Return the [X, Y] coordinate for the center point of the cell that contains the specified text.  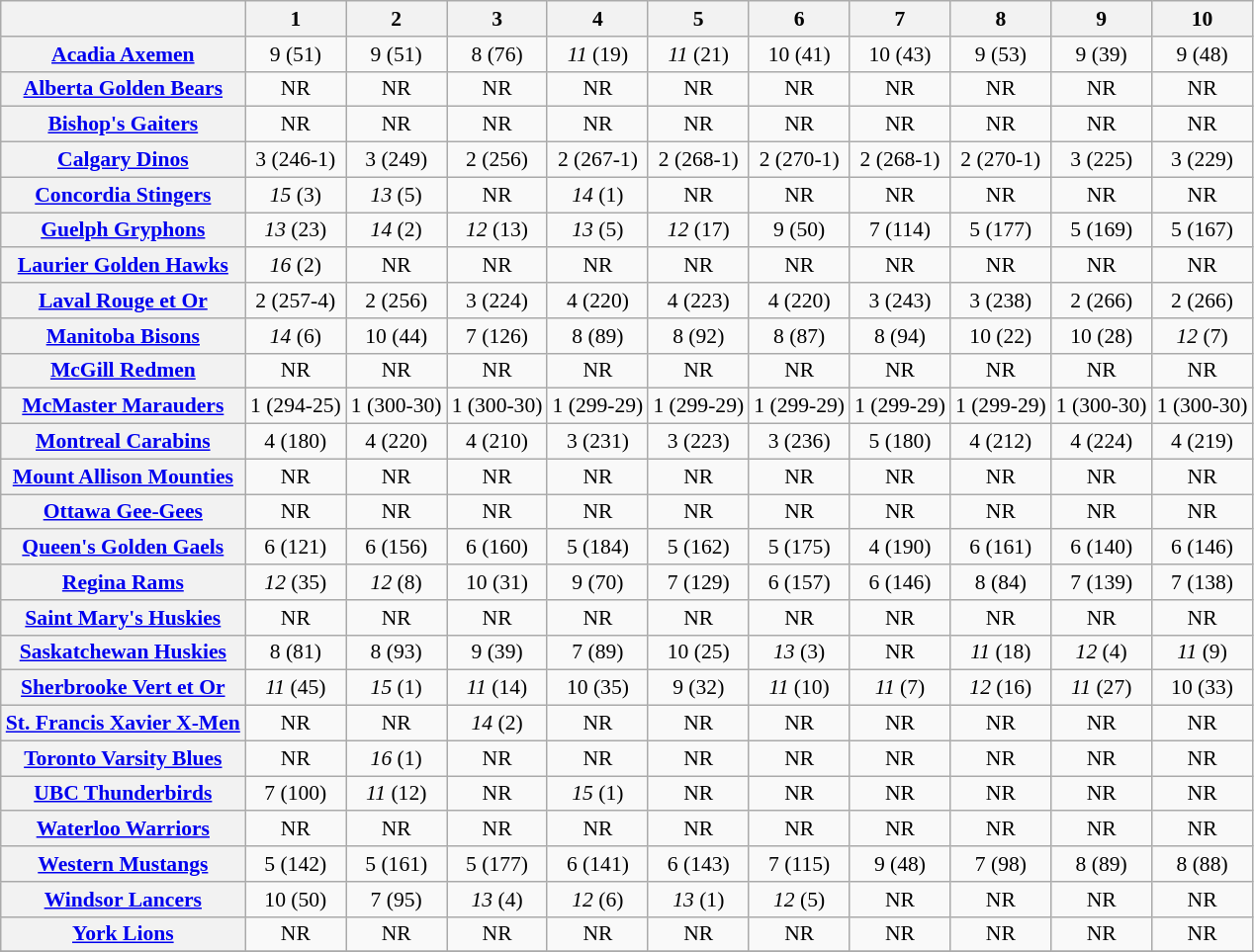
5 (180) [900, 442]
3 (243) [900, 301]
6 (161) [1001, 548]
5 (169) [1102, 230]
McMaster Marauders [123, 406]
3 (231) [597, 442]
6 (141) [597, 864]
2 (267-1) [597, 160]
Bishop's Gaiters [123, 125]
6 (160) [497, 548]
9 (70) [597, 582]
Saskatchewan Huskies [123, 652]
10 (43) [900, 54]
10 (28) [1102, 336]
8 [1001, 19]
16 (2) [296, 266]
8 (76) [497, 54]
11 (27) [1102, 688]
11 (21) [698, 54]
7 (100) [296, 794]
10 [1203, 19]
11 (14) [497, 688]
7 (139) [1102, 582]
3 [497, 19]
Laval Rouge et Or [123, 301]
5 (142) [296, 864]
6 (156) [397, 548]
11 (7) [900, 688]
10 (35) [597, 688]
7 [900, 19]
9 (50) [799, 230]
8 (84) [1001, 582]
12 (8) [397, 582]
12 (17) [698, 230]
12 (35) [296, 582]
2 [397, 19]
Mount Allison Mounties [123, 476]
Western Mustangs [123, 864]
7 (129) [698, 582]
7 (138) [1203, 582]
2 (257-4) [296, 301]
8 (81) [296, 652]
4 [597, 19]
7 (126) [497, 336]
10 (50) [296, 900]
6 (157) [799, 582]
Concordia Stingers [123, 195]
6 (140) [1102, 548]
7 (98) [1001, 864]
8 (87) [799, 336]
11 (19) [597, 54]
8 (92) [698, 336]
4 (223) [698, 301]
3 (225) [1102, 160]
St. Francis Xavier X-Men [123, 724]
11 (9) [1203, 652]
3 (238) [1001, 301]
Toronto Varsity Blues [123, 758]
13 (23) [296, 230]
Regina Rams [123, 582]
11 (10) [799, 688]
Saint Mary's Huskies [123, 618]
3 (229) [1203, 160]
5 (167) [1203, 230]
McGill Redmen [123, 371]
14 (6) [296, 336]
UBC Thunderbirds [123, 794]
11 (12) [397, 794]
4 (212) [1001, 442]
7 (89) [597, 652]
1 [296, 19]
3 (224) [497, 301]
3 (246-1) [296, 160]
16 (1) [397, 758]
12 (7) [1203, 336]
6 [799, 19]
4 (190) [900, 548]
Acadia Axemen [123, 54]
Waterloo Warriors [123, 829]
7 (95) [397, 900]
Queen's Golden Gaels [123, 548]
3 (249) [397, 160]
4 (219) [1203, 442]
5 (184) [597, 548]
Calgary Dinos [123, 160]
15 (3) [296, 195]
8 (94) [900, 336]
13 (3) [799, 652]
5 (175) [799, 548]
12 (16) [1001, 688]
Montreal Carabins [123, 442]
3 (236) [799, 442]
Sherbrooke Vert et Or [123, 688]
9 [1102, 19]
9 (53) [1001, 54]
5 (161) [397, 864]
7 (114) [900, 230]
6 (121) [296, 548]
11 (18) [1001, 652]
Windsor Lancers [123, 900]
13 (1) [698, 900]
Ottawa Gee-Gees [123, 512]
10 (22) [1001, 336]
12 (6) [597, 900]
4 (210) [497, 442]
10 (33) [1203, 688]
12 (13) [497, 230]
10 (41) [799, 54]
6 (143) [698, 864]
10 (31) [497, 582]
11 (45) [296, 688]
4 (180) [296, 442]
Manitoba Bisons [123, 336]
10 (25) [698, 652]
7 (115) [799, 864]
4 (224) [1102, 442]
12 (4) [1102, 652]
8 (88) [1203, 864]
9 (32) [698, 688]
14 (1) [597, 195]
10 (44) [397, 336]
5 (162) [698, 548]
1 (294-25) [296, 406]
York Lions [123, 934]
3 (223) [698, 442]
Guelph Gryphons [123, 230]
13 (4) [497, 900]
8 (93) [397, 652]
Alberta Golden Bears [123, 89]
12 (5) [799, 900]
5 [698, 19]
Laurier Golden Hawks [123, 266]
